From the cell containing the given text, extract its center point as [x, y] coordinate. 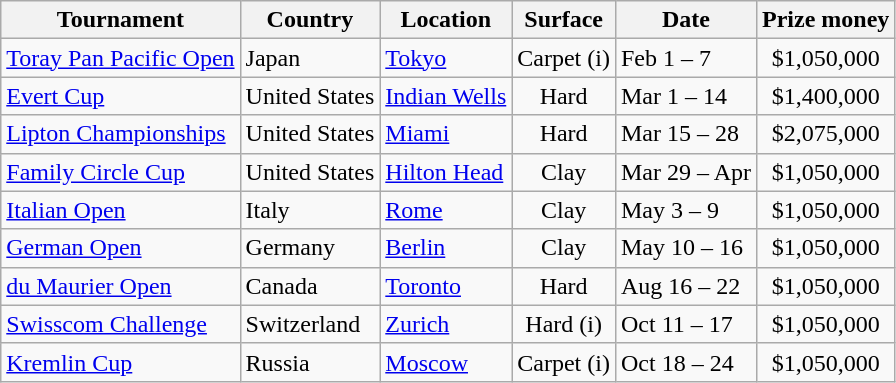
Italian Open [120, 210]
Oct 11 – 17 [686, 324]
German Open [120, 248]
May 10 – 16 [686, 248]
May 3 – 9 [686, 210]
Hilton Head [446, 172]
Indian Wells [446, 96]
Mar 15 – 28 [686, 134]
Kremlin Cup [120, 362]
Switzerland [310, 324]
Mar 29 – Apr [686, 172]
Berlin [446, 248]
Aug 16 – 22 [686, 286]
Italy [310, 210]
Russia [310, 362]
Moscow [446, 362]
Japan [310, 58]
Prize money [826, 20]
Location [446, 20]
Country [310, 20]
Toray Pan Pacific Open [120, 58]
$1,400,000 [826, 96]
Evert Cup [120, 96]
Germany [310, 248]
Mar 1 – 14 [686, 96]
Family Circle Cup [120, 172]
Zurich [446, 324]
Date [686, 20]
Toronto [446, 286]
$2,075,000 [826, 134]
du Maurier Open [120, 286]
Tokyo [446, 58]
Canada [310, 286]
Oct 18 – 24 [686, 362]
Hard (i) [564, 324]
Surface [564, 20]
Rome [446, 210]
Tournament [120, 20]
Miami [446, 134]
Swisscom Challenge [120, 324]
Feb 1 – 7 [686, 58]
Lipton Championships [120, 134]
